Determine the (x, y) coordinate at the center of the cell enclosing the given text.  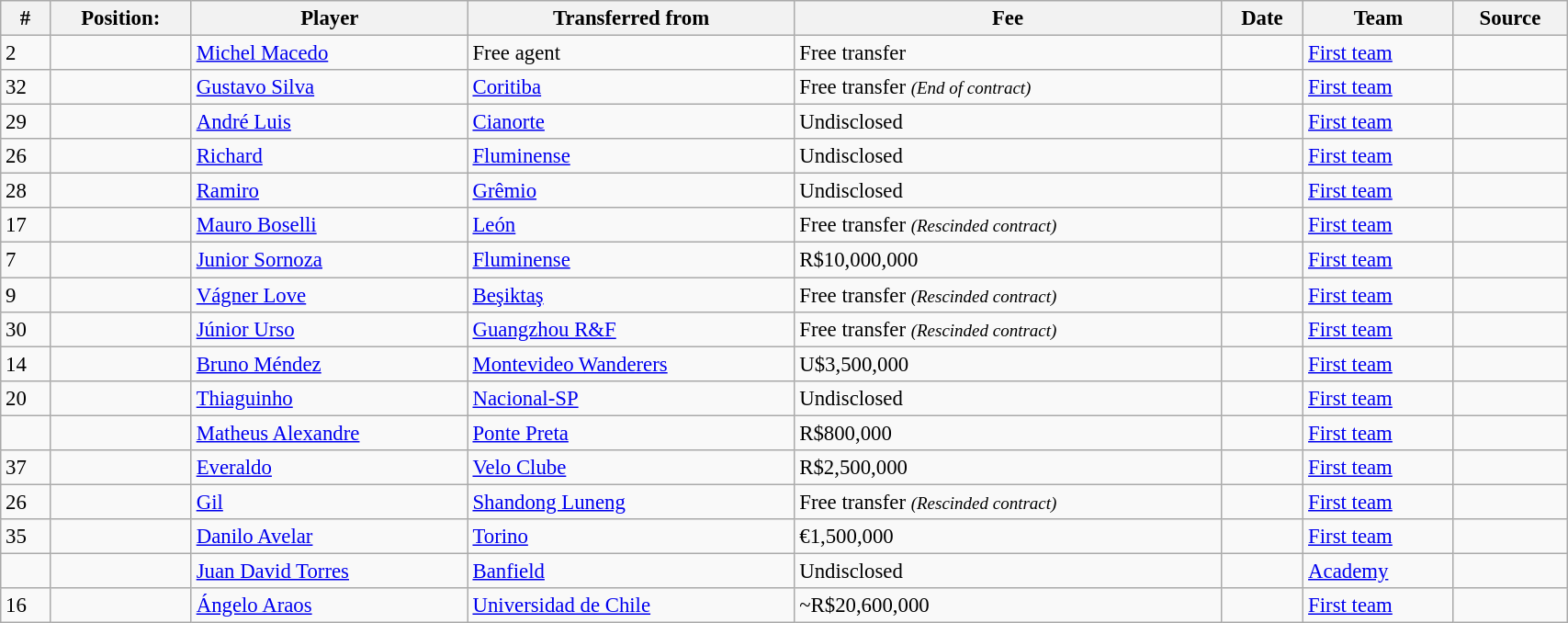
Gil (329, 502)
Michel Macedo (329, 53)
14 (26, 364)
Mauro Boselli (329, 225)
28 (26, 191)
Matheus Alexandre (329, 433)
Gustavo Silva (329, 87)
32 (26, 87)
Montevideo Wanderers (631, 364)
2 (26, 53)
17 (26, 225)
Free transfer (1008, 53)
# (26, 18)
Vágner Love (329, 295)
Júnior Urso (329, 329)
Guangzhou R&F (631, 329)
9 (26, 295)
Junior Sornoza (329, 260)
Ponte Preta (631, 433)
~R$20,600,000 (1008, 606)
Cianorte (631, 122)
Banfield (631, 571)
16 (26, 606)
Coritiba (631, 87)
R$10,000,000 (1008, 260)
Player (329, 18)
Thiaguinho (329, 398)
Free transfer (End of contract) (1008, 87)
André Luis (329, 122)
Academy (1378, 571)
Fee (1008, 18)
Ángelo Araos (329, 606)
R$2,500,000 (1008, 468)
Ramiro (329, 191)
7 (26, 260)
37 (26, 468)
Everaldo (329, 468)
Shandong Luneng (631, 502)
Danilo Avelar (329, 537)
35 (26, 537)
30 (26, 329)
Velo Clube (631, 468)
León (631, 225)
Nacional-SP (631, 398)
Universidad de Chile (631, 606)
Richard (329, 156)
29 (26, 122)
Team (1378, 18)
Beşiktaş (631, 295)
Juan David Torres (329, 571)
Grêmio (631, 191)
Position: (120, 18)
20 (26, 398)
Bruno Méndez (329, 364)
Free agent (631, 53)
U$3,500,000 (1008, 364)
Source (1510, 18)
Transferred from (631, 18)
Torino (631, 537)
Date (1262, 18)
R$800,000 (1008, 433)
€1,500,000 (1008, 537)
